Scan for the cell matching the given text and deliver its [x, y] coordinate at center. 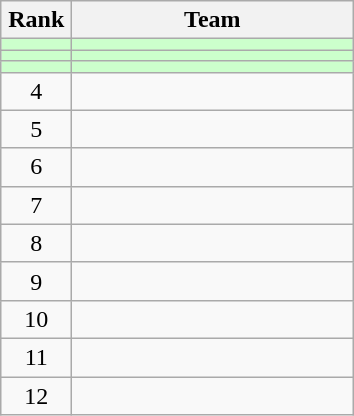
Team [212, 20]
10 [36, 319]
5 [36, 129]
9 [36, 281]
12 [36, 395]
4 [36, 91]
Rank [36, 20]
8 [36, 243]
7 [36, 205]
6 [36, 167]
11 [36, 357]
